Extract the [X, Y] coordinate from the center of the cell holding the provided text.  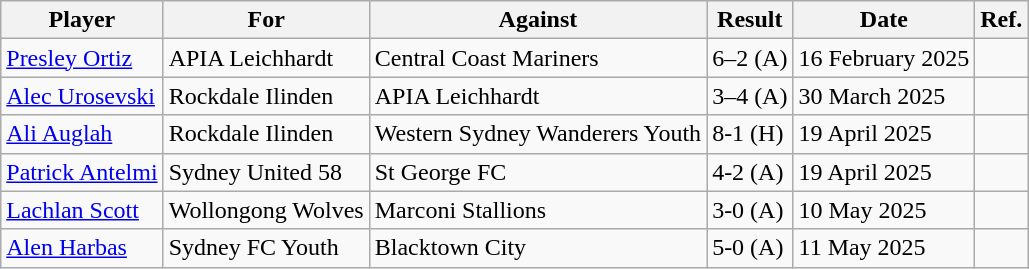
Patrick Antelmi [82, 172]
16 February 2025 [884, 58]
Central Coast Mariners [538, 58]
3–4 (A) [750, 96]
Presley Ortiz [82, 58]
Ali Auglah [82, 134]
4-2 (A) [750, 172]
3-0 (A) [750, 210]
Blacktown City [538, 248]
6–2 (A) [750, 58]
Alec Urosevski [82, 96]
Player [82, 20]
Marconi Stallions [538, 210]
Sydney FC Youth [266, 248]
30 March 2025 [884, 96]
St George FC [538, 172]
10 May 2025 [884, 210]
Against [538, 20]
Date [884, 20]
Ref. [1002, 20]
11 May 2025 [884, 248]
For [266, 20]
5-0 (A) [750, 248]
Sydney United 58 [266, 172]
8-1 (H) [750, 134]
Alen Harbas [82, 248]
Western Sydney Wanderers Youth [538, 134]
Result [750, 20]
Wollongong Wolves [266, 210]
Lachlan Scott [82, 210]
